For the text-containing cell, return its midpoint in (X, Y) coordinate format. 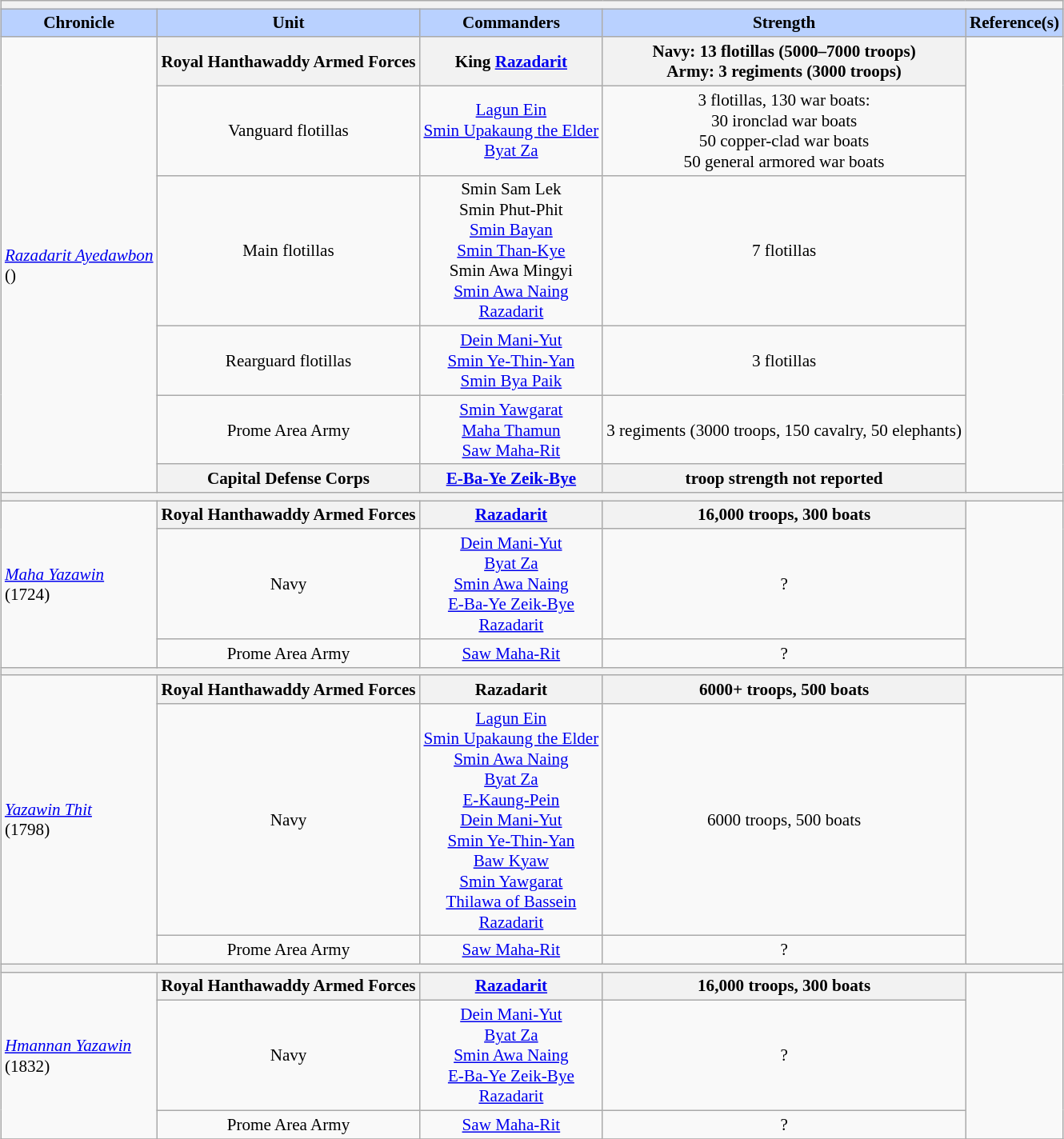
Smin Sam Lek Smin Phut-Phit Smin Bayan Smin Than-Kye Smin Awa Mingyi Smin Awa Naing Razadarit (512, 250)
Reference(s) (1014, 22)
3 regiments (3000 troops, 150 cavalry, 50 elephants) (784, 430)
Maha Yazawin (1724) (79, 584)
Lagun Ein Smin Upakaung the Elder Byat Za (512, 130)
Vanguard flotillas (288, 130)
6000 troops, 500 boats (784, 819)
7 flotillas (784, 250)
Commanders (512, 22)
3 flotillas (784, 360)
Main flotillas (288, 250)
Smin Yawgarat Maha Thamun Saw Maha-Rit (512, 430)
3 flotillas, 130 war boats: 30 ironclad war boats 50 copper-clad war boats 50 general armored war boats (784, 130)
Navy: 13 flotillas (5000–7000 troops) Army: 3 regiments (3000 troops) (784, 61)
6000+ troops, 500 boats (784, 689)
Yazawin Thit (1798) (79, 819)
Chronicle (79, 22)
Dein Mani-Yut Smin Ye-Thin-Yan Smin Bya Paik (512, 360)
King Razadarit (512, 61)
Capital Defense Corps (288, 478)
Razadarit Ayedawbon () (79, 265)
Rearguard flotillas (288, 360)
E-Ba-Ye Zeik-Bye (512, 478)
Unit (288, 22)
Hmannan Yazawin (1832) (79, 1055)
troop strength not reported (784, 478)
Strength (784, 22)
